For the text-containing cell, return its midpoint in [X, Y] coordinate format. 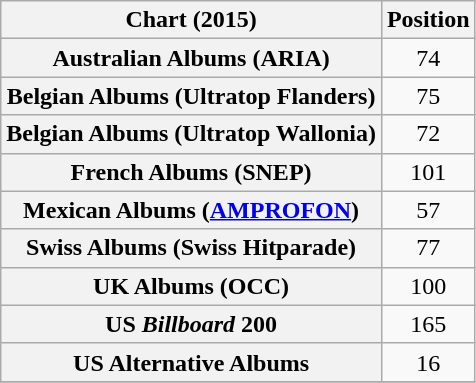
57 [428, 210]
Swiss Albums (Swiss Hitparade) [192, 248]
US Billboard 200 [192, 324]
101 [428, 172]
Mexican Albums (AMPROFON) [192, 210]
100 [428, 286]
UK Albums (OCC) [192, 286]
74 [428, 58]
Australian Albums (ARIA) [192, 58]
Belgian Albums (Ultratop Wallonia) [192, 134]
Belgian Albums (Ultratop Flanders) [192, 96]
72 [428, 134]
75 [428, 96]
Chart (2015) [192, 20]
16 [428, 362]
French Albums (SNEP) [192, 172]
Position [428, 20]
165 [428, 324]
US Alternative Albums [192, 362]
77 [428, 248]
